Capture the cell that displays the provided text and extract its (X, Y) central coordinate. 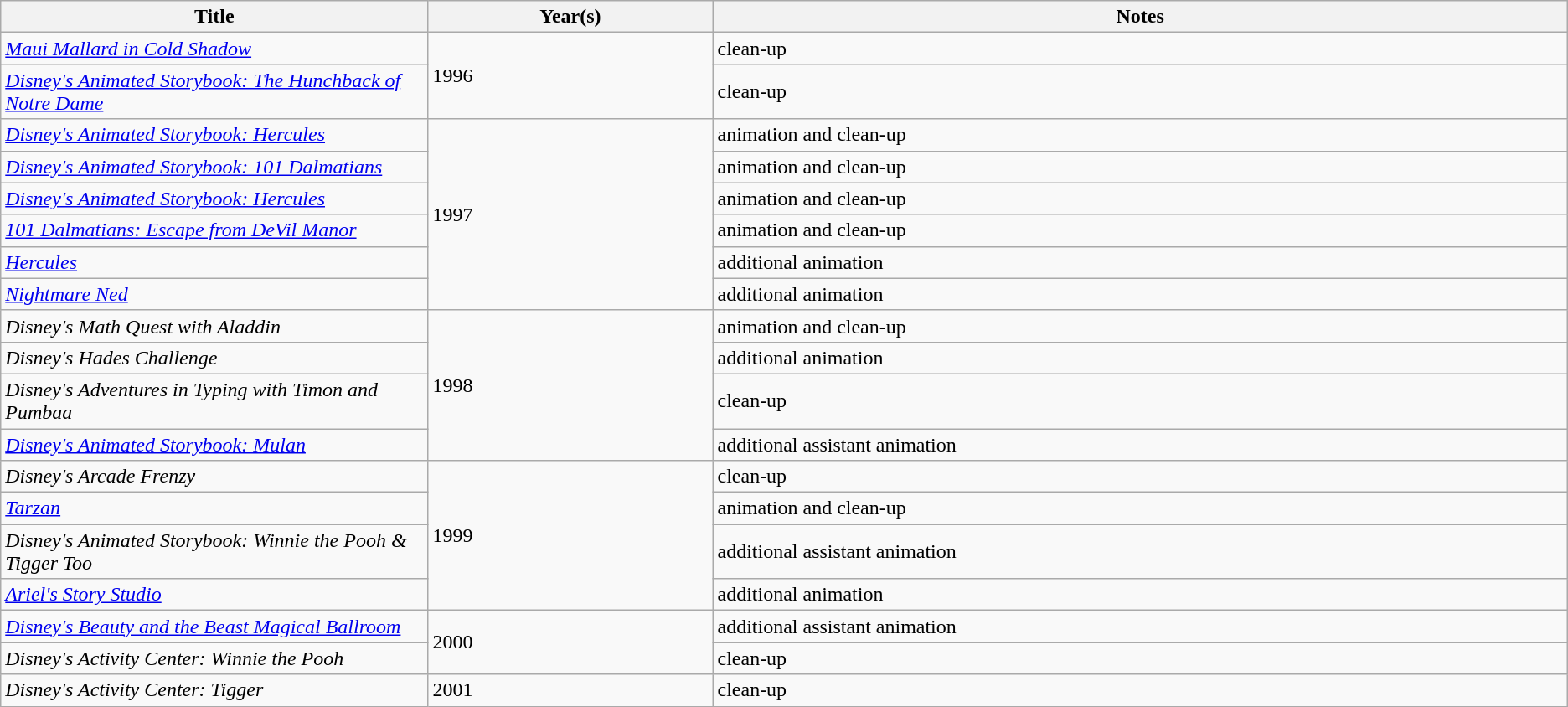
2000 (570, 642)
Disney's Beauty and the Beast Magical Ballroom (214, 627)
1999 (570, 536)
Disney's Hades Challenge (214, 358)
Notes (1140, 17)
Disney's Math Quest with Aladdin (214, 326)
Disney's Activity Center: Winnie the Pooh (214, 658)
1996 (570, 75)
101 Dalmatians: Escape from DeVil Manor (214, 230)
Year(s) (570, 17)
Disney's Animated Storybook: The Hunchback of Notre Dame (214, 92)
Nightmare Ned (214, 294)
Tarzan (214, 508)
Ariel's Story Studio (214, 595)
2001 (570, 690)
Disney's Animated Storybook: Winnie the Pooh & Tigger Too (214, 551)
Title (214, 17)
Disney's Adventures in Typing with Timon and Pumbaa (214, 400)
1997 (570, 214)
Disney's Arcade Frenzy (214, 477)
Disney's Animated Storybook: Mulan (214, 445)
Disney's Animated Storybook: 101 Dalmatians (214, 167)
1998 (570, 385)
Hercules (214, 262)
Maui Mallard in Cold Shadow (214, 49)
Disney's Activity Center: Tigger (214, 690)
